Scan for the cell matching the given text and deliver its (X, Y) coordinate at center. 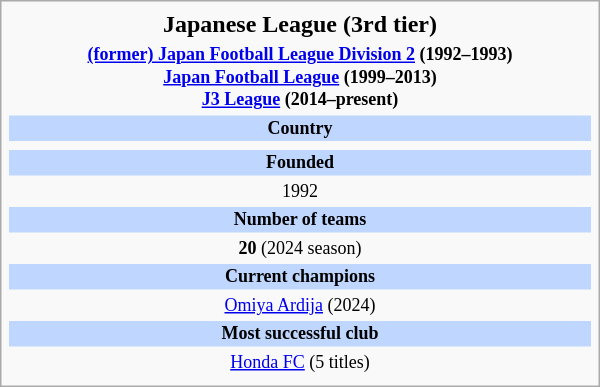
Country (300, 129)
Omiya Ardija (2024) (300, 306)
Current champions (300, 277)
Founded (300, 163)
1992 (300, 192)
20 (2024 season) (300, 249)
(former) Japan Football League Division 2 (1992–1993)Japan Football League (1999–2013)J3 League (2014–present) (300, 77)
Most successful club (300, 334)
Japanese League (3rd tier) (300, 24)
Honda FC (5 titles) (300, 363)
Number of teams (300, 220)
